Scan for the cell matching the given text and deliver its (x, y) coordinate at center. 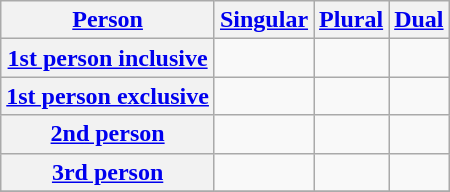
Singular (264, 20)
3rd person (108, 172)
Plural (352, 20)
2nd person (108, 134)
1st person inclusive (108, 58)
Dual (419, 20)
Person (108, 20)
1st person exclusive (108, 96)
